Identify which cell holds the provided text, then report its [X, Y] central coordinate. 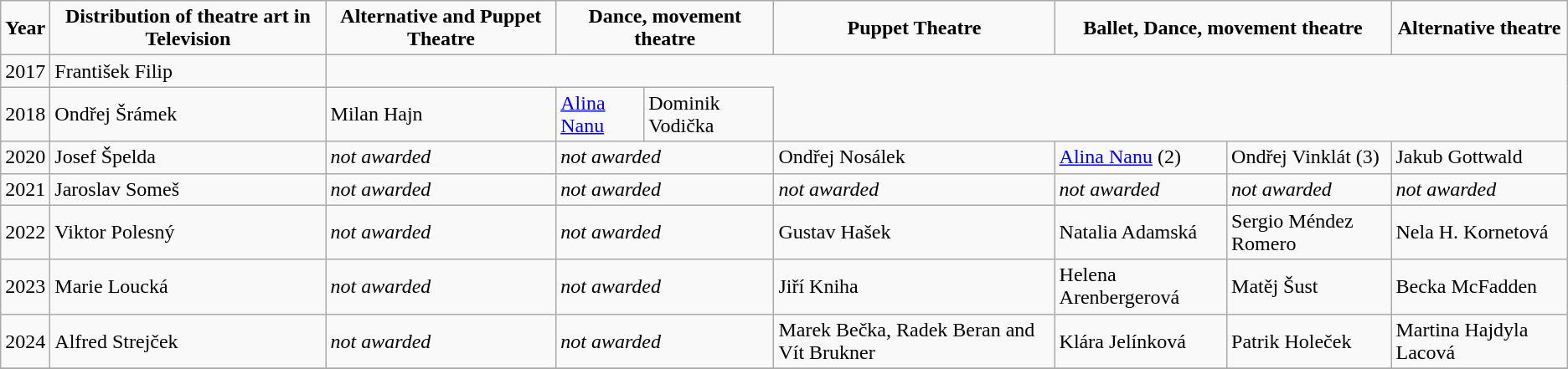
František Filip [188, 71]
Patrik Holeček [1309, 341]
Marek Bečka, Radek Beran and Vít Brukner [915, 341]
Ondřej Šrámek [188, 114]
Becka McFadden [1479, 286]
Matěj Šust [1309, 286]
Helena Arenbergerová [1141, 286]
Gustav Hašek [915, 233]
Alternative and Puppet Theatre [441, 28]
2024 [25, 341]
Puppet Theatre [915, 28]
Natalia Adamská [1141, 233]
Dance, movement theatre [665, 28]
Alina Nanu (2) [1141, 157]
Nela H. Kornetová [1479, 233]
2022 [25, 233]
2023 [25, 286]
Jiří Kniha [915, 286]
2018 [25, 114]
Klára Jelínková [1141, 341]
Sergio Méndez Romero [1309, 233]
Year [25, 28]
Marie Loucká [188, 286]
Josef Špelda [188, 157]
Distribution of theatre art in Television [188, 28]
Alina Nanu [600, 114]
2017 [25, 71]
Martina Hajdyla Lacová [1479, 341]
Alternative theatre [1479, 28]
Ondřej Nosálek [915, 157]
Viktor Polesný [188, 233]
Jakub Gottwald [1479, 157]
Jaroslav Someš [188, 189]
Ondřej Vinklát (3) [1309, 157]
2020 [25, 157]
Alfred Strejček [188, 341]
Ballet, Dance, movement theatre [1223, 28]
2021 [25, 189]
Milan Hajn [441, 114]
Dominik Vodička [709, 114]
